Return the (X, Y) coordinate for the center point of the cell that contains the specified text.  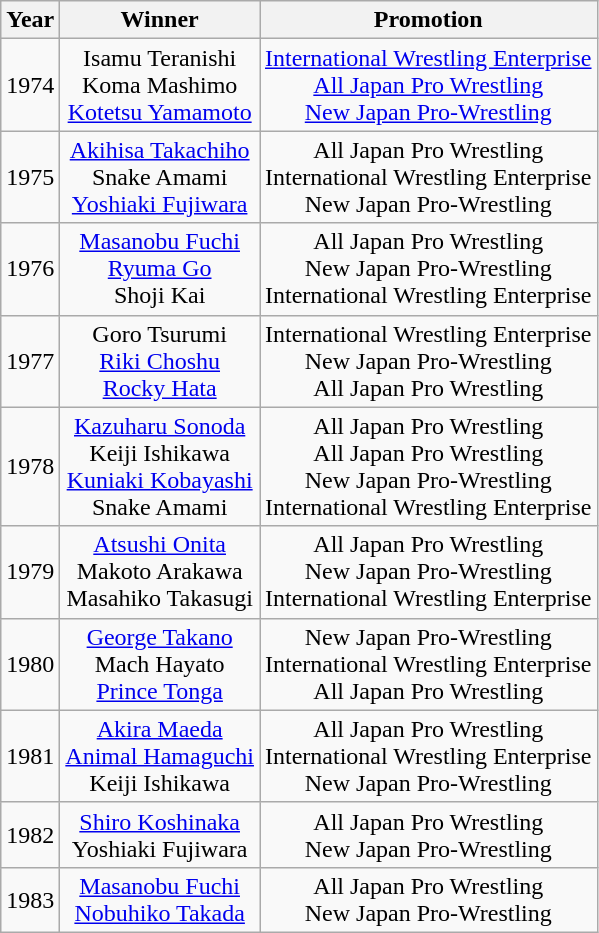
1983 (30, 900)
1976 (30, 269)
Year (30, 20)
Goro TsurumiRiki ChoshuRocky Hata (160, 361)
Masanobu FuchiNobuhiko Takada (160, 900)
Promotion (429, 20)
Atsushi OnitaMakoto ArakawaMasahiko Takasugi (160, 572)
Kazuharu SonodaKeiji IshikawaKuniaki KobayashiSnake Amami (160, 466)
1974 (30, 85)
Shiro KoshinakaYoshiaki Fujiwara (160, 834)
1980 (30, 664)
1977 (30, 361)
All Japan Pro WrestlingAll Japan Pro WrestlingNew Japan Pro-WrestlingInternational Wrestling Enterprise (429, 466)
1975 (30, 177)
International Wrestling EnterpriseNew Japan Pro-WrestlingAll Japan Pro Wrestling (429, 361)
Akihisa TakachihoSnake AmamiYoshiaki Fujiwara (160, 177)
1981 (30, 756)
Isamu TeranishiKoma MashimoKotetsu Yamamoto (160, 85)
Akira MaedaAnimal HamaguchiKeiji Ishikawa (160, 756)
1978 (30, 466)
1982 (30, 834)
George TakanoMach HayatoPrince Tonga (160, 664)
Masanobu FuchiRyuma GoShoji Kai (160, 269)
International Wrestling EnterpriseAll Japan Pro WrestlingNew Japan Pro-Wrestling (429, 85)
New Japan Pro-WrestlingInternational Wrestling EnterpriseAll Japan Pro Wrestling (429, 664)
1979 (30, 572)
Winner (160, 20)
